Detect which cell encompasses the target text, then output its (x, y) center coordinate. 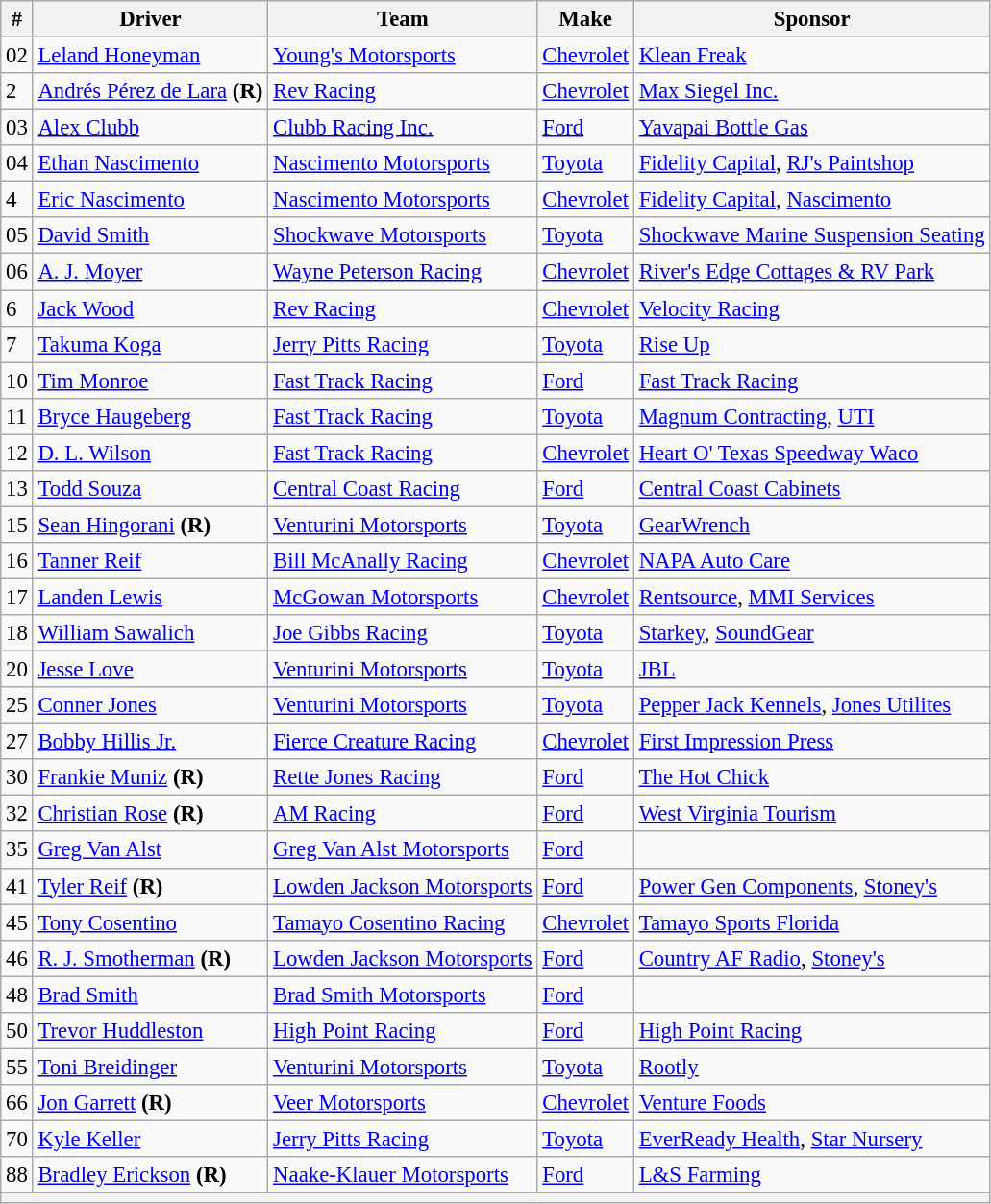
Greg Van Alst Motorsports (403, 850)
Magnum Contracting, UTI (811, 416)
Starkey, SoundGear (811, 633)
Bill McAnally Racing (403, 561)
Tamayo Sports Florida (811, 922)
Tyler Reif (R) (150, 886)
Joe Gibbs Racing (403, 633)
Venture Foods (811, 1103)
Bobby Hillis Jr. (150, 742)
Toni Breidinger (150, 1067)
R. J. Smotherman (R) (150, 958)
Central Coast Cabinets (811, 489)
Velocity Racing (811, 308)
Power Gen Components, Stoney's (811, 886)
JBL (811, 670)
Wayne Peterson Racing (403, 272)
48 (17, 995)
Eric Nascimento (150, 200)
50 (17, 1031)
66 (17, 1103)
West Virginia Tourism (811, 814)
Trevor Huddleston (150, 1031)
Tim Monroe (150, 381)
Christian Rose (R) (150, 814)
Tamayo Cosentino Racing (403, 922)
Rette Jones Racing (403, 777)
Central Coast Racing (403, 489)
Rentsource, MMI Services (811, 597)
05 (17, 235)
12 (17, 453)
Greg Van Alst (150, 850)
10 (17, 381)
Sean Hingorani (R) (150, 525)
Rise Up (811, 344)
McGowan Motorsports (403, 597)
Brad Smith Motorsports (403, 995)
Bryce Haugeberg (150, 416)
70 (17, 1139)
15 (17, 525)
16 (17, 561)
David Smith (150, 235)
Max Siegel Inc. (811, 91)
6 (17, 308)
Jon Garrett (R) (150, 1103)
River's Edge Cottages & RV Park (811, 272)
Sponsor (811, 19)
18 (17, 633)
EverReady Health, Star Nursery (811, 1139)
02 (17, 56)
Naake-Klauer Motorsports (403, 1175)
Takuma Koga (150, 344)
# (17, 19)
NAPA Auto Care (811, 561)
William Sawalich (150, 633)
Landen Lewis (150, 597)
55 (17, 1067)
25 (17, 705)
30 (17, 777)
27 (17, 742)
Todd Souza (150, 489)
Jesse Love (150, 670)
Shockwave Marine Suspension Seating (811, 235)
88 (17, 1175)
Shockwave Motorsports (403, 235)
Veer Motorsports (403, 1103)
Brad Smith (150, 995)
The Hot Chick (811, 777)
Fierce Creature Racing (403, 742)
D. L. Wilson (150, 453)
4 (17, 200)
Rootly (811, 1067)
Tanner Reif (150, 561)
45 (17, 922)
L&S Farming (811, 1175)
Tony Cosentino (150, 922)
Heart O' Texas Speedway Waco (811, 453)
Andrés Pérez de Lara (R) (150, 91)
Young's Motorsports (403, 56)
7 (17, 344)
Klean Freak (811, 56)
Clubb Racing Inc. (403, 128)
17 (17, 597)
11 (17, 416)
46 (17, 958)
13 (17, 489)
Driver (150, 19)
GearWrench (811, 525)
Ethan Nascimento (150, 163)
06 (17, 272)
2 (17, 91)
Fidelity Capital, RJ's Paintshop (811, 163)
Bradley Erickson (R) (150, 1175)
Make (585, 19)
Alex Clubb (150, 128)
Conner Jones (150, 705)
First Impression Press (811, 742)
35 (17, 850)
A. J. Moyer (150, 272)
AM Racing (403, 814)
32 (17, 814)
Team (403, 19)
Yavapai Bottle Gas (811, 128)
Kyle Keller (150, 1139)
Fidelity Capital, Nascimento (811, 200)
Jack Wood (150, 308)
03 (17, 128)
Pepper Jack Kennels, Jones Utilites (811, 705)
Country AF Radio, Stoney's (811, 958)
41 (17, 886)
20 (17, 670)
Leland Honeyman (150, 56)
Frankie Muniz (R) (150, 777)
04 (17, 163)
